Return the (X, Y) coordinate for the center point of the cell that contains the specified text.  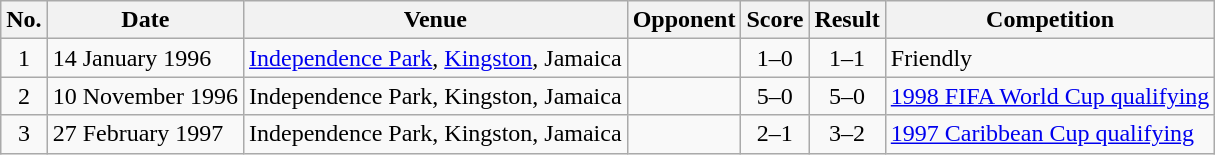
Date (145, 20)
Result (847, 20)
1 (24, 58)
2 (24, 96)
27 February 1997 (145, 134)
1–0 (775, 58)
10 November 1996 (145, 96)
14 January 1996 (145, 58)
2–1 (775, 134)
Venue (436, 20)
3 (24, 134)
1998 FIFA World Cup qualifying (1050, 96)
1–1 (847, 58)
Score (775, 20)
Opponent (684, 20)
1997 Caribbean Cup qualifying (1050, 134)
3–2 (847, 134)
Competition (1050, 20)
No. (24, 20)
Friendly (1050, 58)
